Locate the cell with the specified text and output its (X, Y) center coordinate. 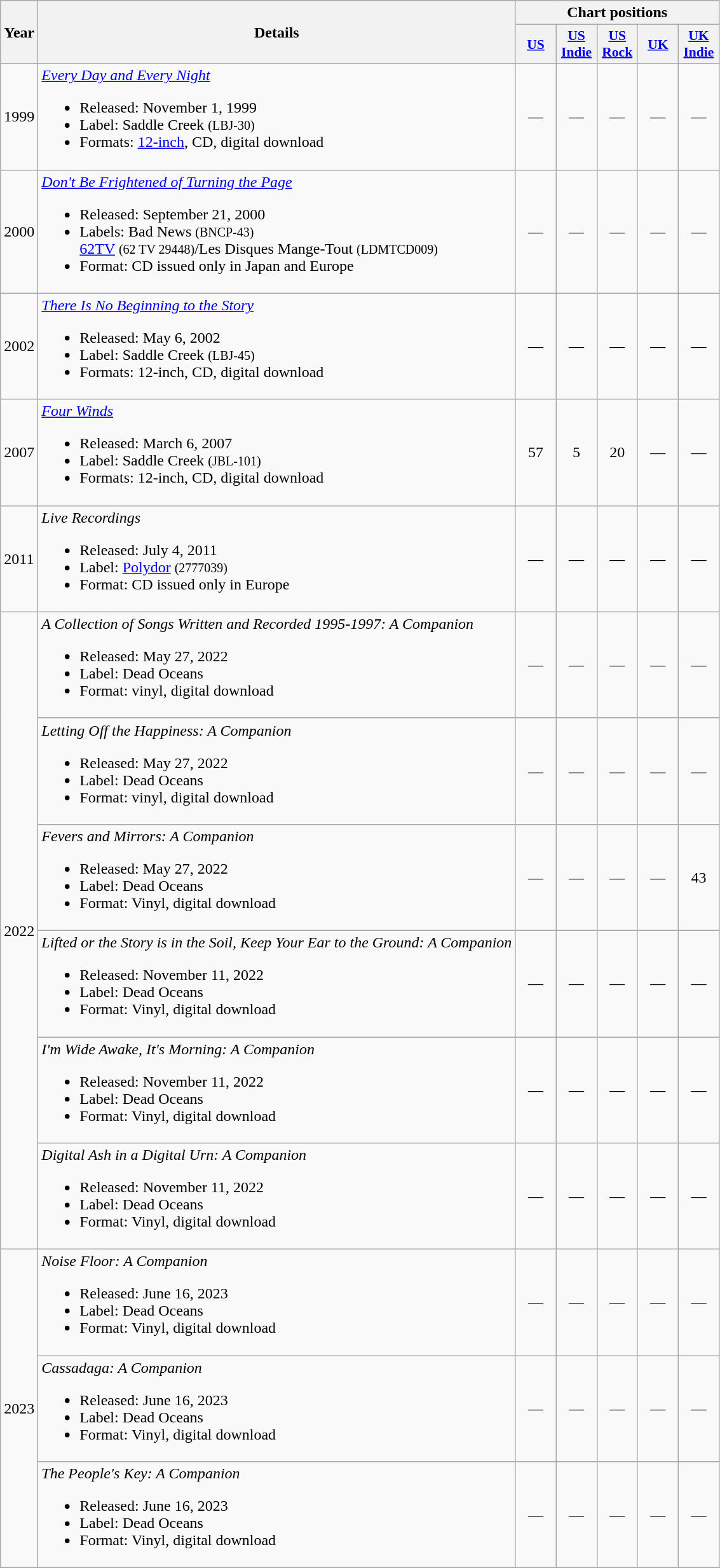
USIndie (576, 45)
2023 (19, 1409)
Year (19, 32)
Fevers and Mirrors: A CompanionReleased: May 27, 2022Label: Dead OceansFormat: Vinyl, digital download (277, 877)
2011 (19, 558)
2007 (19, 453)
Every Day and Every NightReleased: November 1, 1999Label: Saddle Creek (LBJ-30)Formats: 12-inch, CD, digital download (277, 117)
2022 (19, 930)
Four WindsReleased: March 6, 2007Label: Saddle Creek (JBL-101)Formats: 12-inch, CD, digital download (277, 453)
US (536, 45)
Chart positions (618, 13)
57 (536, 453)
Digital Ash in a Digital Urn: A CompanionReleased: November 11, 2022Label: Dead OceansFormat: Vinyl, digital download (277, 1197)
The People's Key: A CompanionReleased: June 16, 2023Label: Dead OceansFormat: Vinyl, digital download (277, 1515)
USRock (617, 45)
Cassadaga: A CompanionReleased: June 16, 2023Label: Dead OceansFormat: Vinyl, digital download (277, 1409)
2002 (19, 346)
Letting Off the Happiness: A CompanionReleased: May 27, 2022Label: Dead OceansFormat: vinyl, digital download (277, 771)
1999 (19, 117)
Live RecordingsReleased: July 4, 2011Label: Polydor (2777039)Format: CD issued only in Europe (277, 558)
2000 (19, 231)
UKIndie (698, 45)
A Collection of Songs Written and Recorded 1995-1997: A CompanionReleased: May 27, 2022Label: Dead OceansFormat: vinyl, digital download (277, 665)
Details (277, 32)
5 (576, 453)
UK (658, 45)
I'm Wide Awake, It's Morning: A CompanionReleased: November 11, 2022Label: Dead OceansFormat: Vinyl, digital download (277, 1090)
20 (617, 453)
Noise Floor: A CompanionReleased: June 16, 2023Label: Dead OceansFormat: Vinyl, digital download (277, 1302)
There Is No Beginning to the StoryReleased: May 6, 2002Label: Saddle Creek (LBJ-45)Formats: 12-inch, CD, digital download (277, 346)
43 (698, 877)
